Provide the (x, y) coordinate of the cell's center where the given text is located.  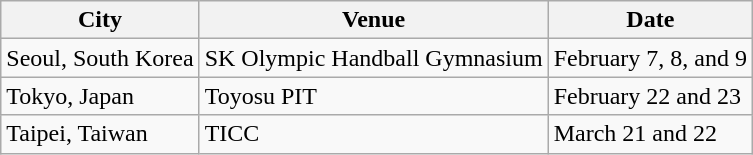
Venue (374, 20)
Toyosu PIT (374, 96)
Date (650, 20)
Tokyo, Japan (100, 96)
February 7, 8, and 9 (650, 58)
February 22 and 23 (650, 96)
City (100, 20)
SK Olympic Handball Gymnasium (374, 58)
TICC (374, 134)
Taipei, Taiwan (100, 134)
Seoul, South Korea (100, 58)
March 21 and 22 (650, 134)
